Extract the [X, Y] coordinate from the center of the cell holding the provided text.  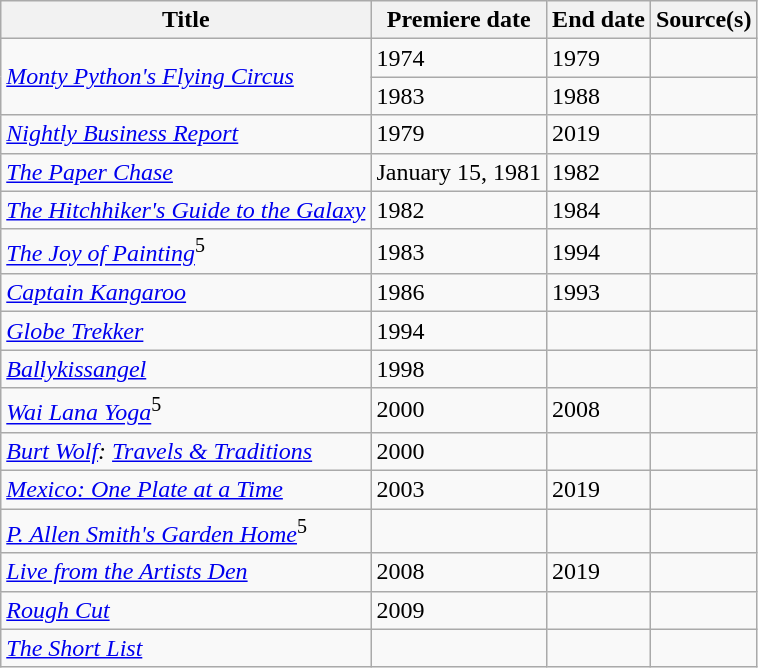
End date [599, 20]
Live from the Artists Den [186, 572]
Rough Cut [186, 610]
1988 [599, 96]
1998 [459, 369]
Monty Python's Flying Circus [186, 77]
Burt Wolf: Travels & Traditions [186, 451]
Nightly Business Report [186, 134]
Source(s) [704, 20]
P. Allen Smith's Garden Home5 [186, 532]
Title [186, 20]
The Short List [186, 648]
The Paper Chase [186, 172]
2009 [459, 610]
2003 [459, 489]
Wai Lana Yoga5 [186, 410]
1984 [599, 210]
1974 [459, 58]
Ballykissangel [186, 369]
Premiere date [459, 20]
1993 [599, 293]
Captain Kangaroo [186, 293]
1986 [459, 293]
January 15, 1981 [459, 172]
The Joy of Painting5 [186, 252]
Mexico: One Plate at a Time [186, 489]
The Hitchhiker's Guide to the Galaxy [186, 210]
Globe Trekker [186, 331]
